Capture the cell that displays the provided text and extract its (X, Y) central coordinate. 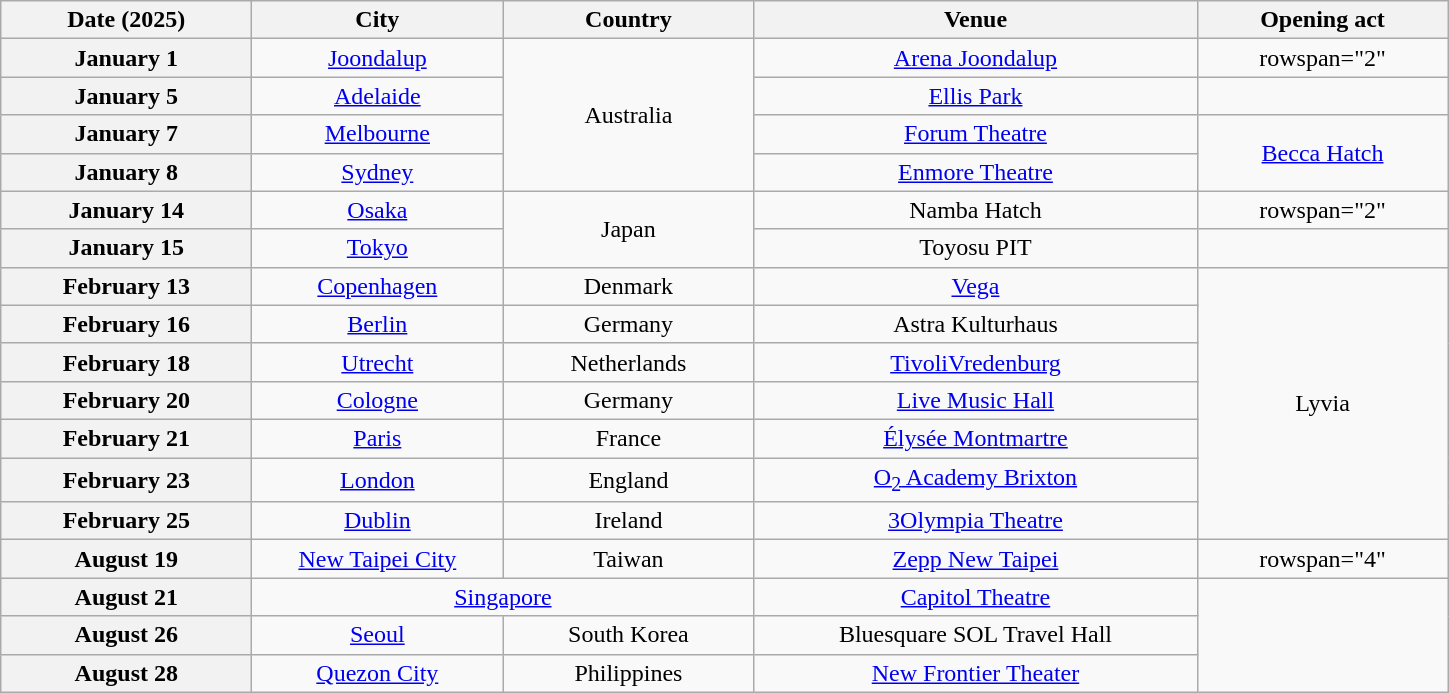
January 1 (126, 58)
Live Music Hall (976, 400)
January 5 (126, 96)
Berlin (378, 324)
Zepp New Taipei (976, 559)
Copenhagen (378, 286)
February 20 (126, 400)
Élysée Montmartre (976, 438)
February 16 (126, 324)
France (628, 438)
Ellis Park (976, 96)
Joondalup (378, 58)
Lyvia (1322, 404)
O2 Academy Brixton (976, 480)
New Taipei City (378, 559)
Melbourne (378, 134)
Paris (378, 438)
February 18 (126, 362)
Namba Hatch (976, 210)
August 26 (126, 635)
Astra Kulturhaus (976, 324)
Osaka (378, 210)
Netherlands (628, 362)
Opening act (1322, 20)
Australia (628, 115)
February 13 (126, 286)
Dublin (378, 521)
Japan (628, 229)
January 7 (126, 134)
Vega (976, 286)
Toyosu PIT (976, 248)
London (378, 480)
Quezon City (378, 673)
Sydney (378, 172)
Seoul (378, 635)
3Olympia Theatre (976, 521)
February 21 (126, 438)
New Frontier Theater (976, 673)
Ireland (628, 521)
Becca Hatch (1322, 153)
Denmark (628, 286)
Cologne (378, 400)
Venue (976, 20)
August 19 (126, 559)
Capitol Theatre (976, 597)
TivoliVredenburg (976, 362)
England (628, 480)
Taiwan (628, 559)
Bluesquare SOL Travel Hall (976, 635)
August 21 (126, 597)
Country (628, 20)
Arena Joondalup (976, 58)
January 14 (126, 210)
Philippines (628, 673)
Utrecht (378, 362)
January 8 (126, 172)
Singapore (503, 597)
Tokyo (378, 248)
Forum Theatre (976, 134)
February 25 (126, 521)
January 15 (126, 248)
rowspan="4" (1322, 559)
Adelaide (378, 96)
Enmore Theatre (976, 172)
August 28 (126, 673)
South Korea (628, 635)
Date (2025) (126, 20)
February 23 (126, 480)
City (378, 20)
